Determine the [x, y] coordinate at the center of the cell enclosing the given text.  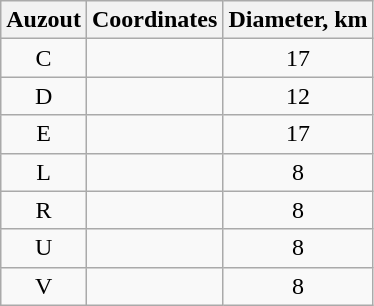
L [44, 172]
Diameter, km [298, 20]
Auzout [44, 20]
Coordinates [154, 20]
V [44, 286]
U [44, 248]
D [44, 96]
E [44, 134]
C [44, 58]
12 [298, 96]
R [44, 210]
